Return the (X, Y) coordinate for the center point of the cell that contains the specified text.  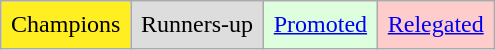
Runners-up (198, 25)
Champions (66, 25)
Relegated (436, 25)
Promoted (320, 25)
